Extract the (X, Y) coordinate from the center of the cell holding the provided text.  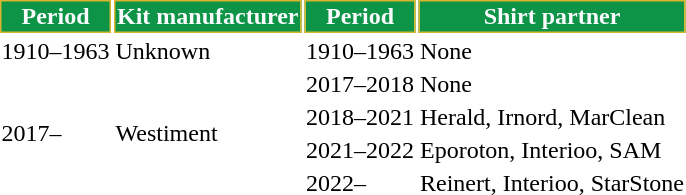
2017–2018 (360, 84)
Unknown (208, 51)
Kit manufacturer (208, 16)
Shirt partner (552, 16)
2021–2022 (360, 150)
2018–2021 (360, 117)
Herald, Irnord, MarClean (552, 117)
Eporoton, Interioo, SAM (552, 150)
